Capture the cell that displays the provided text and extract its (x, y) central coordinate. 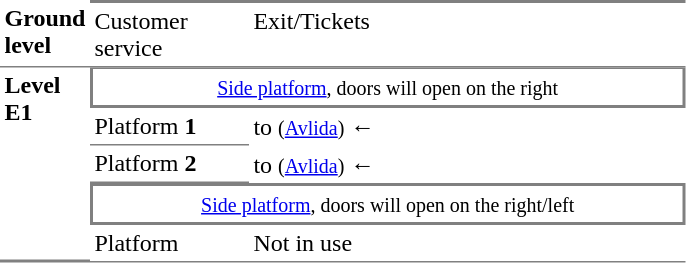
Platform (170, 244)
Ground level (45, 34)
LevelΕ1 (45, 166)
Not in use (467, 244)
Customer service (170, 34)
Exit/Tickets (467, 34)
Side platform, doors will open on the right/left (388, 204)
Platform 1 (170, 127)
Platform 2 (170, 165)
Side platform, doors will open on the right (388, 88)
